Pinpoint the cell where the given text exists, returning its (x, y) midpoint coordinate. 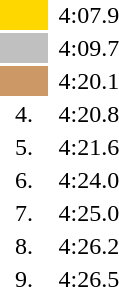
4. (24, 114)
5. (24, 147)
8. (24, 246)
7. (24, 213)
6. (24, 180)
